For the text-containing cell, return its midpoint in (X, Y) coordinate format. 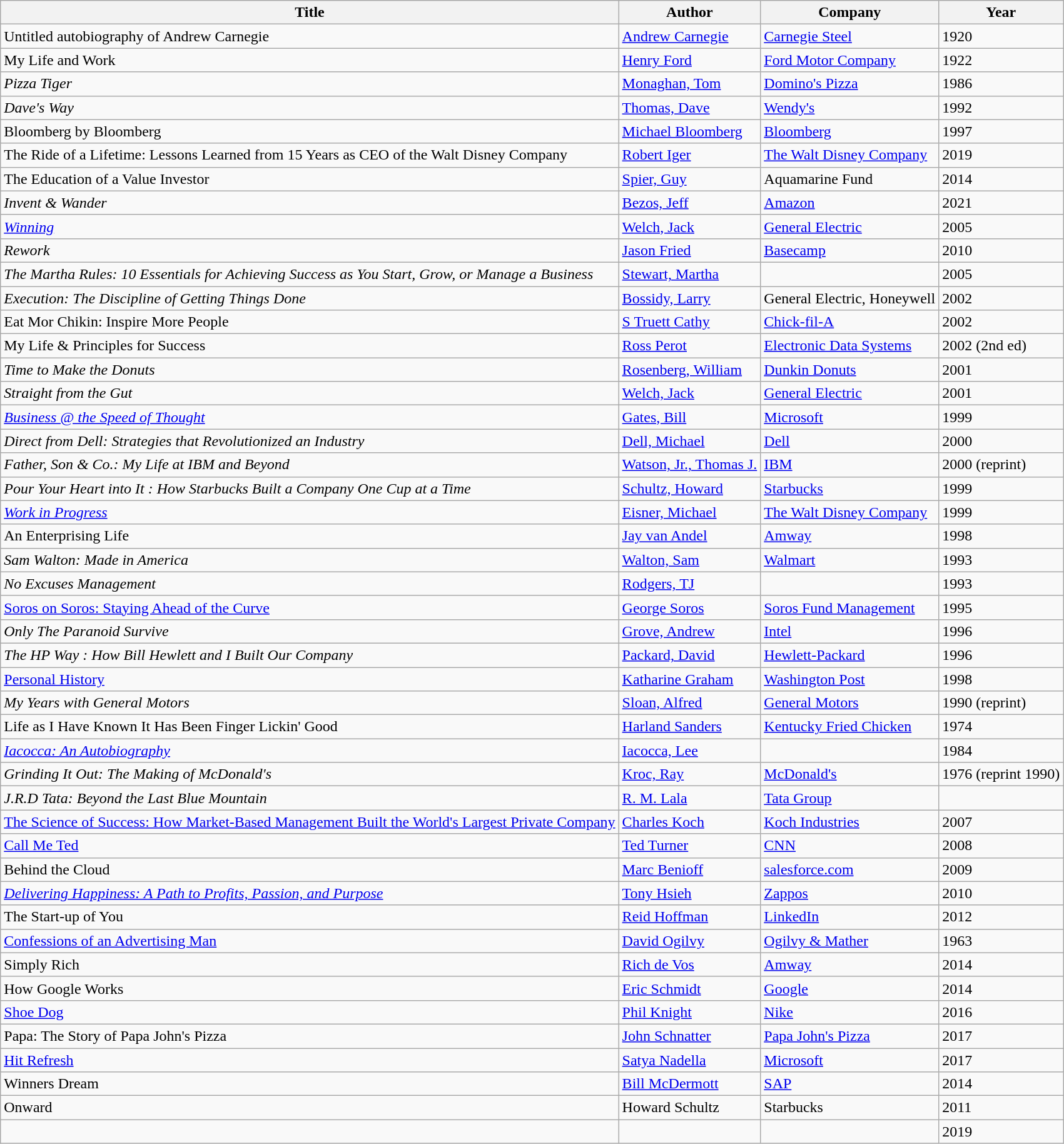
Aquamarine Fund (849, 179)
2002 (2nd ed) (1001, 346)
Invent & Wander (310, 203)
Kentucky Fried Chicken (849, 727)
Hewlett-Packard (849, 655)
No Excuses Management (310, 584)
Bloomberg (849, 131)
Zappos (849, 893)
Intel (849, 631)
2008 (1001, 846)
Howard Schultz (689, 1108)
Walton, Sam (689, 560)
2011 (1001, 1108)
Tata Group (849, 798)
Tony Hsieh (689, 893)
Koch Industries (849, 822)
The Education of a Value Investor (310, 179)
Life as I Have Known It Has Been Finger Lickin' Good (310, 727)
Michael Bloomberg (689, 131)
2000 (1001, 441)
2000 (reprint) (1001, 465)
Soros on Soros: Staying Ahead of the Curve (310, 607)
John Schnatter (689, 1036)
Spier, Guy (689, 179)
Schultz, Howard (689, 488)
Shoe Dog (310, 1012)
Carnegie Steel (849, 36)
Onward (310, 1108)
Satya Nadella (689, 1060)
George Soros (689, 607)
Jay van Andel (689, 536)
Grove, Andrew (689, 631)
Papa: The Story of Papa John's Pizza (310, 1036)
Basecamp (849, 250)
Andrew Carnegie (689, 36)
Washington Post (849, 679)
My Years with General Motors (310, 703)
Sam Walton: Made in America (310, 560)
General Electric, Honeywell (849, 298)
Bossidy, Larry (689, 298)
Winners Dream (310, 1084)
Eat Mor Chikin: Inspire More People (310, 322)
Kroc, Ray (689, 774)
Ted Turner (689, 846)
Call Me Ted (310, 846)
How Google Works (310, 988)
Eisner, Michael (689, 512)
Packard, David (689, 655)
Pizza Tiger (310, 84)
Gates, Bill (689, 417)
Soros Fund Management (849, 607)
Walmart (849, 560)
Pour Your Heart into It : How Starbucks Built a Company One Cup at a Time (310, 488)
Dave's Way (310, 108)
salesforce.com (849, 869)
Company (849, 13)
Robert Iger (689, 155)
Straight from the Gut (310, 393)
Ross Perot (689, 346)
Watson, Jr., Thomas J. (689, 465)
1992 (1001, 108)
1922 (1001, 60)
Eric Schmidt (689, 988)
IBM (849, 465)
Personal History (310, 679)
1990 (reprint) (1001, 703)
Rework (310, 250)
Time to Make the Donuts (310, 370)
Father, Son & Co.: My Life at IBM and Beyond (310, 465)
Harland Sanders (689, 727)
Reid Hoffman (689, 917)
The HP Way : How Bill Hewlett and I Built Our Company (310, 655)
1920 (1001, 36)
2012 (1001, 917)
Bezos, Jeff (689, 203)
Year (1001, 13)
The Start-up of You (310, 917)
Grinding It Out: The Making of McDonald's (310, 774)
Work in Progress (310, 512)
Phil Knight (689, 1012)
McDonald's (849, 774)
The Ride of a Lifetime: Lessons Learned from 15 Years as CEO of the Walt Disney Company (310, 155)
Charles Koch (689, 822)
Sloan, Alfred (689, 703)
1997 (1001, 131)
1974 (1001, 727)
Iacocca, Lee (689, 751)
Electronic Data Systems (849, 346)
Jason Fried (689, 250)
Ogilvy & Mather (849, 941)
The Martha Rules: 10 Essentials for Achieving Success as You Start, Grow, or Manage a Business (310, 274)
Google (849, 988)
J.R.D Tata: Beyond the Last Blue Mountain (310, 798)
1976 (reprint 1990) (1001, 774)
Monaghan, Tom (689, 84)
Author (689, 13)
SAP (849, 1084)
Bloomberg by Bloomberg (310, 131)
An Enterprising Life (310, 536)
Dell, Michael (689, 441)
Winning (310, 226)
1963 (1001, 941)
S Truett Cathy (689, 322)
Dell (849, 441)
Marc Benioff (689, 869)
Rich de Vos (689, 964)
Title (310, 13)
Rodgers, TJ (689, 584)
Business @ the Speed of Thought (310, 417)
Rosenberg, William (689, 370)
Delivering Happiness: A Path to Profits, Passion, and Purpose (310, 893)
Simply Rich (310, 964)
David Ogilvy (689, 941)
The Science of Success: How Market-Based Management Built the World's Largest Private Company (310, 822)
Bill McDermott (689, 1084)
Domino's Pizza (849, 84)
R. M. Lala (689, 798)
Dunkin Donuts (849, 370)
Iacocca: An Autobiography (310, 751)
2009 (1001, 869)
Untitled autobiography of Andrew Carnegie (310, 36)
1986 (1001, 84)
Amazon (849, 203)
1984 (1001, 751)
My Life and Work (310, 60)
Ford Motor Company (849, 60)
Katharine Graham (689, 679)
2007 (1001, 822)
Only The Paranoid Survive (310, 631)
1995 (1001, 607)
CNN (849, 846)
General Motors (849, 703)
Thomas, Dave (689, 108)
Henry Ford (689, 60)
Chick-fil-A (849, 322)
Stewart, Martha (689, 274)
Nike (849, 1012)
Hit Refresh (310, 1060)
My Life & Principles for Success (310, 346)
Wendy's (849, 108)
LinkedIn (849, 917)
2016 (1001, 1012)
Execution: The Discipline of Getting Things Done (310, 298)
Confessions of an Advertising Man (310, 941)
2021 (1001, 203)
Direct from Dell: Strategies that Revolutionized an Industry (310, 441)
Behind the Cloud (310, 869)
Papa John's Pizza (849, 1036)
